Pinpoint the cell where the given text exists, returning its [X, Y] midpoint coordinate. 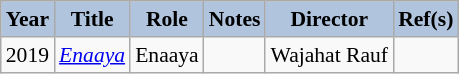
Ref(s) [426, 19]
Year [28, 19]
Notes [235, 19]
Director [329, 19]
Wajahat Rauf [329, 55]
Role [167, 19]
Title [92, 19]
2019 [28, 55]
